Output the [X, Y] coordinate of the center of the cell containing the given text.  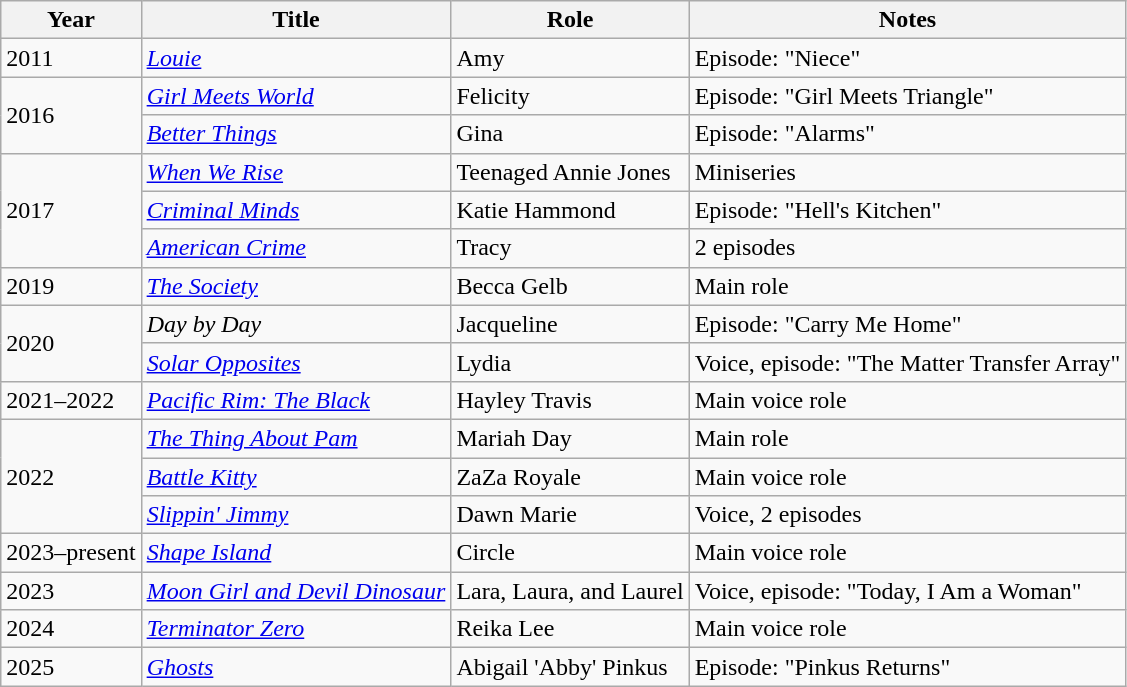
2023–present [71, 553]
2023 [71, 591]
Episode: "Girl Meets Triangle" [908, 96]
Notes [908, 20]
Criminal Minds [296, 210]
Felicity [570, 96]
Episode: "Hell's Kitchen" [908, 210]
Episode: "Alarms" [908, 134]
Dawn Marie [570, 515]
2021–2022 [71, 400]
Circle [570, 553]
Voice, episode: "The Matter Transfer Array" [908, 362]
Abigail 'Abby' Pinkus [570, 667]
Reika Lee [570, 629]
2022 [71, 476]
Mariah Day [570, 438]
Year [71, 20]
Becca Gelb [570, 286]
Terminator Zero [296, 629]
Louie [296, 58]
Day by Day [296, 324]
2011 [71, 58]
Title [296, 20]
When We Rise [296, 172]
The Thing About Pam [296, 438]
2025 [71, 667]
Pacific Rim: The Black [296, 400]
Miniseries [908, 172]
Teenaged Annie Jones [570, 172]
Lydia [570, 362]
2024 [71, 629]
Episode: "Carry Me Home" [908, 324]
Battle Kitty [296, 477]
Slippin' Jimmy [296, 515]
Lara, Laura, and Laurel [570, 591]
Moon Girl and Devil Dinosaur [296, 591]
Role [570, 20]
Voice, 2 episodes [908, 515]
ZaZa Royale [570, 477]
2016 [71, 115]
2019 [71, 286]
Jacqueline [570, 324]
Episode: "Niece" [908, 58]
Ghosts [296, 667]
Amy [570, 58]
American Crime [296, 248]
2020 [71, 343]
Gina [570, 134]
Episode: "Pinkus Returns" [908, 667]
Katie Hammond [570, 210]
Girl Meets World [296, 96]
Voice, episode: "Today, I Am a Woman" [908, 591]
2017 [71, 210]
The Society [296, 286]
Better Things [296, 134]
2 episodes [908, 248]
Shape Island [296, 553]
Hayley Travis [570, 400]
Solar Opposites [296, 362]
Tracy [570, 248]
